Identify which cell holds the provided text, then report its [x, y] central coordinate. 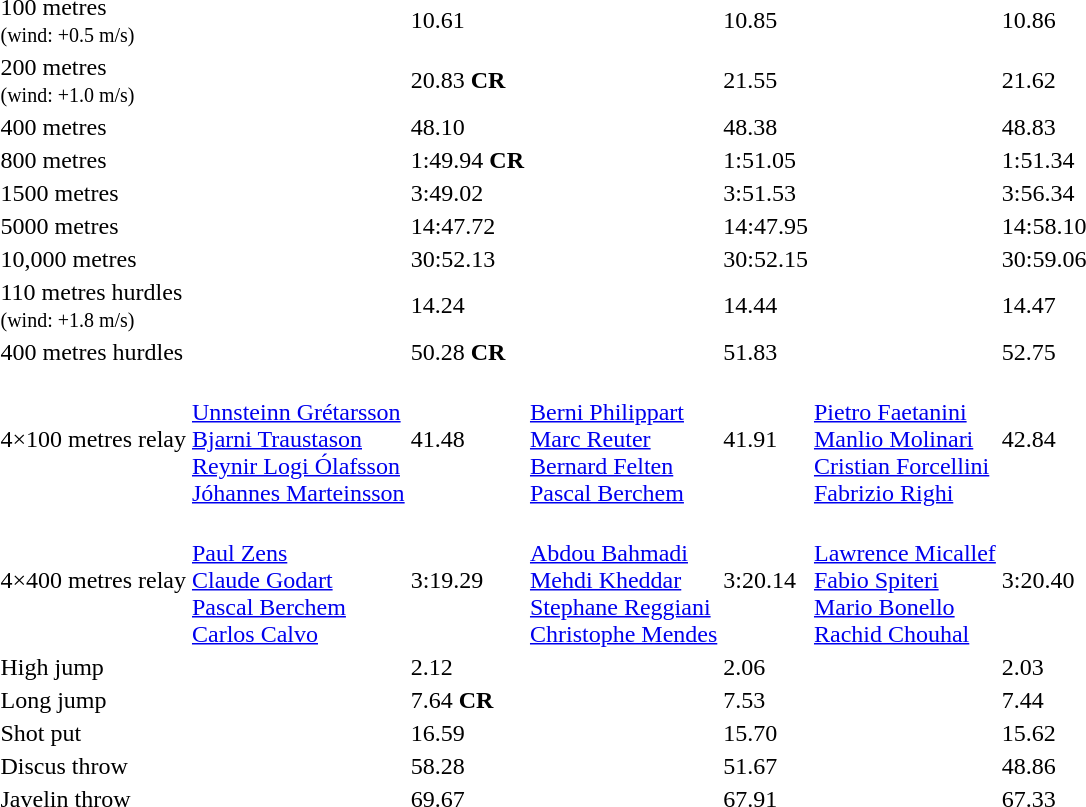
2.06 [766, 667]
Paul ZensClaude GodartPascal BerchemCarlos Calvo [298, 580]
2.12 [467, 667]
14:47.95 [766, 226]
Abdou BahmadiMehdi KheddarStephane ReggianiChristophe Mendes [623, 580]
3:19.29 [467, 580]
30:52.13 [467, 259]
58.28 [467, 766]
50.28 CR [467, 352]
3:20.14 [766, 580]
41.48 [467, 439]
Pietro FaetaniniManlio MolinariCristian ForcelliniFabrizio Righi [904, 439]
14.44 [766, 306]
41.91 [766, 439]
Unnsteinn GrétarssonBjarni TraustasonReynir Logi ÓlafssonJóhannes Marteinsson [298, 439]
3:49.02 [467, 193]
30:52.15 [766, 259]
1:49.94 CR [467, 160]
Lawrence MicallefFabio SpiteriMario BonelloRachid Chouhal [904, 580]
7.53 [766, 700]
Berni PhilippartMarc ReuterBernard FeltenPascal Berchem [623, 439]
14:47.72 [467, 226]
1:51.05 [766, 160]
21.55 [766, 80]
51.83 [766, 352]
48.10 [467, 127]
15.70 [766, 733]
48.38 [766, 127]
16.59 [467, 733]
20.83 CR [467, 80]
7.64 CR [467, 700]
3:51.53 [766, 193]
14.24 [467, 306]
51.67 [766, 766]
